For the text-containing cell, return its midpoint in [X, Y] coordinate format. 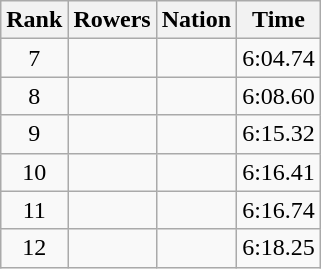
6:16.41 [279, 172]
Rowers [112, 20]
Time [279, 20]
8 [34, 96]
6:18.25 [279, 248]
12 [34, 248]
6:16.74 [279, 210]
6:08.60 [279, 96]
6:04.74 [279, 58]
Nation [196, 20]
6:15.32 [279, 134]
11 [34, 210]
10 [34, 172]
Rank [34, 20]
7 [34, 58]
9 [34, 134]
